Identify which cell holds the provided text, then report its (X, Y) central coordinate. 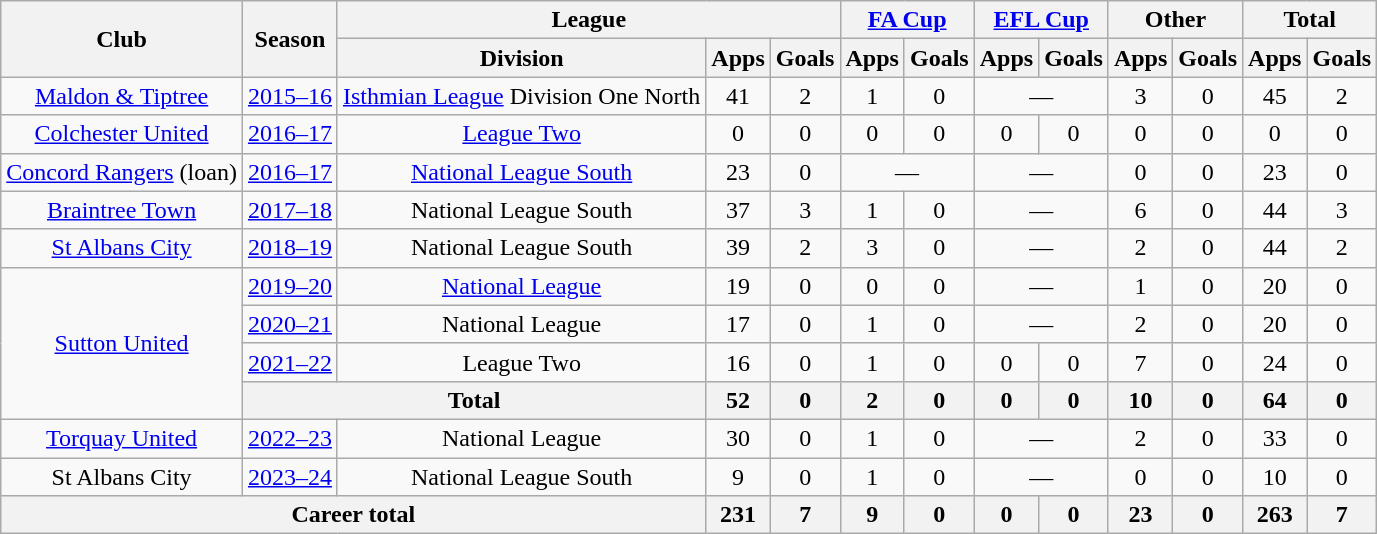
2020–21 (290, 324)
45 (1275, 96)
17 (738, 324)
2021–22 (290, 362)
Club (122, 39)
6 (1140, 210)
Colchester United (122, 134)
Other (1175, 20)
Torquay United (122, 438)
24 (1275, 362)
Division (521, 58)
EFL Cup (1041, 20)
231 (738, 515)
2022–23 (290, 438)
2023–24 (290, 477)
2017–18 (290, 210)
Career total (354, 515)
Concord Rangers (loan) (122, 172)
FA Cup (907, 20)
37 (738, 210)
Braintree Town (122, 210)
39 (738, 248)
Season (290, 39)
263 (1275, 515)
Maldon & Tiptree (122, 96)
64 (1275, 400)
30 (738, 438)
League (588, 20)
33 (1275, 438)
19 (738, 286)
2015–16 (290, 96)
52 (738, 400)
16 (738, 362)
Sutton United (122, 343)
2019–20 (290, 286)
41 (738, 96)
2018–19 (290, 248)
Isthmian League Division One North (521, 96)
